Identify which cell holds the provided text, then report its (x, y) central coordinate. 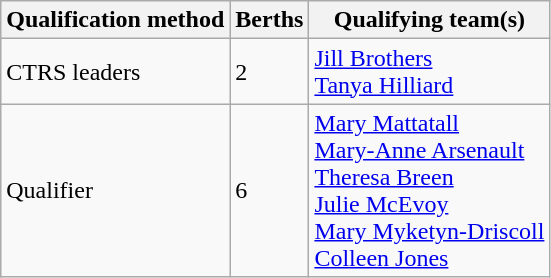
Jill Brothers Tanya Hilliard (430, 72)
6 (270, 190)
Qualification method (116, 20)
Berths (270, 20)
Qualifying team(s) (430, 20)
2 (270, 72)
Qualifier (116, 190)
Mary Mattatall Mary-Anne Arsenault Theresa Breen Julie McEvoy Mary Myketyn-Driscoll Colleen Jones (430, 190)
CTRS leaders (116, 72)
